Detect which cell encompasses the target text, then output its [X, Y] center coordinate. 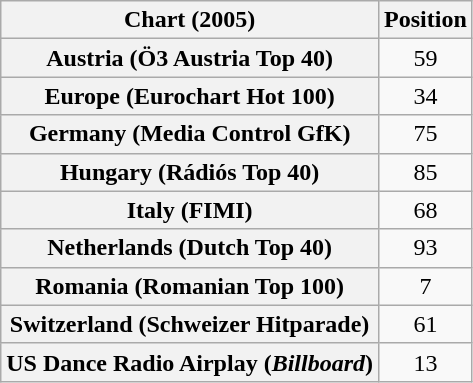
US Dance Radio Airplay (Billboard) [190, 362]
75 [426, 134]
7 [426, 286]
Hungary (Rádiós Top 40) [190, 172]
59 [426, 58]
Chart (2005) [190, 20]
Europe (Eurochart Hot 100) [190, 96]
61 [426, 324]
Italy (FIMI) [190, 210]
Germany (Media Control GfK) [190, 134]
Netherlands (Dutch Top 40) [190, 248]
85 [426, 172]
34 [426, 96]
Austria (Ö3 Austria Top 40) [190, 58]
Romania (Romanian Top 100) [190, 286]
13 [426, 362]
Position [426, 20]
Switzerland (Schweizer Hitparade) [190, 324]
68 [426, 210]
93 [426, 248]
